Locate the cell with the specified text and output its (X, Y) center coordinate. 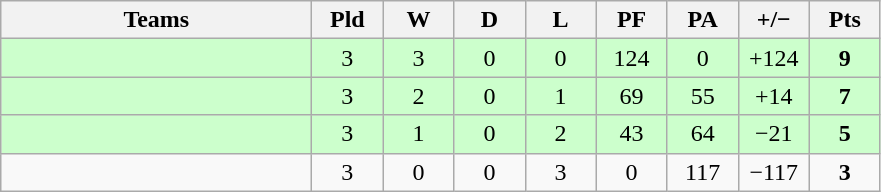
W (418, 20)
64 (702, 134)
−21 (774, 134)
−117 (774, 172)
7 (844, 96)
PA (702, 20)
5 (844, 134)
117 (702, 172)
Pld (348, 20)
D (490, 20)
L (560, 20)
55 (702, 96)
+14 (774, 96)
43 (632, 134)
PF (632, 20)
9 (844, 58)
Teams (156, 20)
+/− (774, 20)
Pts (844, 20)
124 (632, 58)
+124 (774, 58)
69 (632, 96)
